Return the [x, y] coordinate for the center point of the cell that contains the specified text.  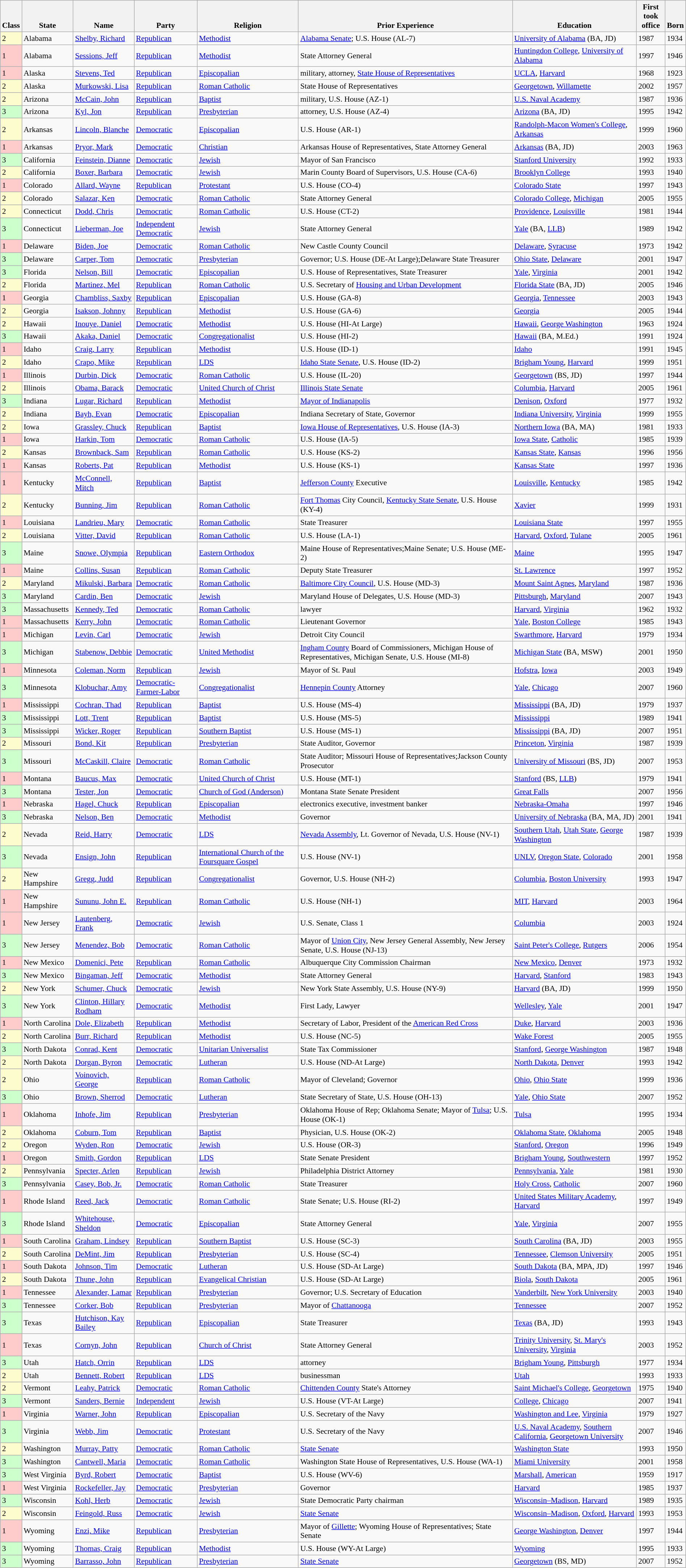
McCaskill, Claire [103, 761]
Duke, Harvard [575, 1024]
Corker, Bob [103, 1305]
Vanderbilt, New York University [575, 1293]
State Auditor, Governor [405, 743]
Louisiana State [575, 523]
Yale, Ohio State [575, 1097]
1945 [675, 349]
1923 [675, 73]
International Church of the Foursquare Gospel [248, 857]
1957 [675, 86]
Byrd, Robert [103, 1475]
Swarthmore, Harvard [575, 635]
Religion [248, 16]
Allard, Wayne [103, 186]
Huntingdon College, University of Alabama [575, 56]
Education [575, 16]
U.S. House (HI-2) [405, 336]
U.S. House (MS-1) [405, 731]
Thomas, Craig [103, 1548]
U.S. Secretary of Housing and Urban Development [405, 285]
Tulsa [575, 1115]
State [47, 16]
McCain, John [103, 99]
Democratic-Farmer-Labor [166, 687]
Bond, Kit [103, 743]
Mayor of Chattanooga [405, 1305]
Salazar, Ken [103, 199]
U.S. House (MS-5) [405, 718]
Secretary of Labor, President of the American Red Cross [405, 1024]
U.S. House (SC-4) [405, 1254]
U.S. House (MT-1) [405, 779]
Mayor of Indianapolis [405, 401]
Oklahoma House of Rep; Oklahoma Senate; Mayor of Tulsa; U.S. House (OK-1) [405, 1115]
Name [103, 16]
U.S. House (MS-4) [405, 705]
Ensign, John [103, 857]
Biden, Joe [103, 246]
businessman [405, 1376]
1983 [651, 976]
Independent Democratic [166, 229]
Harvard [575, 1488]
Class [11, 16]
Southern Utah, Utah State, George Washington [575, 835]
Great Falls [575, 792]
Georgia, Tennessee [575, 298]
Barrasso, John [103, 1561]
Mayor of San Francisco [405, 160]
College, Chicago [575, 1401]
Brigham Young, Southwestern [575, 1158]
Akaka, Daniel [103, 336]
DeMint, Jim [103, 1254]
Governor; U.S. House (DE-At Large);Delaware State Treasurer [405, 259]
Hutchison, Kay Bailey [103, 1323]
U.S. House (WY-At Large) [405, 1548]
Durbin, Dick [103, 375]
Crapo, Mike [103, 363]
Lieberman, Joe [103, 229]
electronics executive, investment banker [405, 804]
Chittenden County State's Attorney [405, 1388]
State Secretary of State, U.S. House (OH-13) [405, 1097]
U.S. House (CT-2) [405, 211]
Brigham Young, Harvard [575, 363]
Reed, Jack [103, 1201]
Maryland House of Delegates, U.S. House (MD-3) [405, 596]
Princeton, Virginia [575, 743]
Boxer, Barbara [103, 173]
U.S. House (NV-1) [405, 857]
Enzi, Mike [103, 1531]
George Washington, Denver [575, 1531]
Gregg, Judd [103, 879]
Sessions, Jeff [103, 56]
Lincoln, Blanche [103, 130]
military, U.S. House (AZ-1) [405, 99]
Arizona (BA, JD) [575, 112]
Warner, John [103, 1414]
Stanford, Oregon [575, 1145]
Clinton, Hillary Rodham [103, 1006]
Saint Michael's College, Georgetown [575, 1388]
Hatch, Orrin [103, 1363]
Lieutenant Governor [405, 622]
Physician, U.S. House (OK-2) [405, 1132]
Texas (BA, JD) [575, 1323]
Harvard (BA, JD) [575, 989]
U.S. House (VT-At Large) [405, 1401]
Columbia [575, 923]
State Auditor; Missouri House of Representatives;Jackson County Prosecutor [405, 761]
Delaware, Syracuse [575, 246]
2002 [651, 86]
Inouye, Daniel [103, 324]
Iowa House of Representatives, U.S. House (IA-3) [405, 427]
Governor; U.S. Secretary of Education [405, 1293]
attorney [405, 1363]
Brownback, Sam [103, 453]
Feinstein, Dianne [103, 160]
Schumer, Chuck [103, 989]
U.S. House (LA-1) [405, 535]
Iowa State, Catholic [575, 440]
U.S. House (SC-3) [405, 1241]
Murray, Patty [103, 1449]
U.S. House (ID-1) [405, 349]
Leahy, Patrick [103, 1388]
Tester, Jon [103, 792]
Grassley, Chuck [103, 427]
Nevada Assembly, Lt. Governor of Nevada, U.S. House (NV-1) [405, 835]
Oklahoma State, Oklahoma [575, 1132]
U.S. Naval Academy [575, 99]
New Castle County Council [405, 246]
Denison, Oxford [575, 401]
Obama, Barack [103, 388]
Voinovich, George [103, 1080]
U.S. House (GA-8) [405, 298]
Conrad, Kent [103, 1050]
Xavier [575, 505]
State House of Representatives [405, 86]
Reid, Harry [103, 835]
New York State Assembly, U.S. House (NY-9) [405, 989]
U.S. House (GA-6) [405, 311]
Deputy State Treasurer [405, 571]
South Carolina (BA, JD) [575, 1241]
Graham, Lindsey [103, 1241]
Shelby, Richard [103, 38]
Hennepin County Attorney [405, 687]
University of Alabama (BA, JD) [575, 38]
Ingham County Board of Commissioners, Michigan House of Representatives, Michigan Senate, U.S. House (MI-8) [405, 653]
MIT, Harvard [575, 901]
2006 [651, 945]
Rockefeller, Jay [103, 1488]
Philadelphia District Attorney [405, 1171]
Wisconsin–Madison, Harvard [575, 1501]
Indiana Secretary of State, Governor [405, 414]
Ohio, Ohio State [575, 1080]
Trinity University, St. Mary's University, Virginia [575, 1345]
Bingaman, Jeff [103, 976]
State Tax Commissioner [405, 1050]
St. Lawrence [575, 571]
Tennessee, Clemson University [575, 1254]
military, attorney, State House of Representatives [405, 73]
Montana State Senate President [405, 792]
United Methodist [248, 653]
Brooklyn College [575, 173]
Church of Christ [248, 1345]
Arkansas House of Representatives, State Attorney General [405, 147]
Murkowski, Lisa [103, 86]
State Senate President [405, 1158]
Mayor of St. Paul [405, 670]
attorney, U.S. House (AZ-4) [405, 112]
Mount Saint Agnes, Maryland [575, 584]
Nelson, Bill [103, 272]
1968 [651, 73]
Kansas State [575, 466]
U.S. House (IL-20) [405, 375]
Martinez, Mel [103, 285]
Yale, Boston College [575, 622]
1959 [651, 1475]
UNLV, Oregon State, Colorado [575, 857]
Nelson, Ben [103, 817]
1917 [675, 1475]
Kohl, Herb [103, 1501]
1930 [675, 1171]
Columbia, Boston University [575, 879]
Georgetown, Willamette [575, 86]
Roberts, Pat [103, 466]
U.S. House (AR-1) [405, 130]
Baucus, Max [103, 779]
Washington and Lee, Virginia [575, 1414]
Biola, South Dakota [575, 1280]
Stanford, George Washington [575, 1050]
Brown, Sherrod [103, 1097]
Whitehouse, Sheldon [103, 1224]
1954 [675, 945]
Thune, John [103, 1280]
Evangelical Christian [248, 1280]
Georgetown (BS, JD) [575, 375]
Hagel, Chuck [103, 804]
United States Military Academy, Harvard [575, 1201]
Lott, Trent [103, 718]
North Dakota, Denver [575, 1062]
Independent [166, 1401]
Sanders, Bernie [103, 1401]
Idaho State Senate, U.S. House (ID-2) [405, 363]
Bennett, Robert [103, 1376]
Dole, Elizabeth [103, 1024]
Klobuchar, Amy [103, 687]
Specter, Arlen [103, 1171]
U.S. House (CO-4) [405, 186]
Burr, Richard [103, 1037]
U.S. House (WV-6) [405, 1475]
Mikulski, Barbara [103, 584]
1927 [675, 1414]
South Dakota (BA, MPA, JD) [575, 1267]
U.S. House (IA-5) [405, 440]
Alabama Senate; U.S. House (AL-7) [405, 38]
Stanford University [575, 160]
McConnell, Mitch [103, 483]
Johnson, Tim [103, 1267]
Miami University [575, 1462]
Arkansas (BA, JD) [575, 147]
Yale (BA, LLB) [575, 229]
Yale, Chicago [575, 687]
Casey, Bob, Jr. [103, 1184]
Harvard, Oxford, Tulane [575, 535]
Nebraska-Omaha [575, 804]
Wake Forest [575, 1037]
Kennedy, Ted [103, 609]
Coburn, Tom [103, 1132]
Saint Peter's College, Rutgers [575, 945]
Alexander, Lamar [103, 1293]
Lugar, Richard [103, 401]
Harvard, Stanford [575, 976]
Prior Experience [405, 16]
Washington State House of Representatives, U.S. House (WA-1) [405, 1462]
Georgetown (BS, MD) [575, 1561]
U.S. House (KS-1) [405, 466]
Mayor of Cleveland; Governor [405, 1080]
Illinois State Senate [405, 388]
1962 [651, 609]
Providence, Louisville [575, 211]
Inhofe, Jim [103, 1115]
Hawaii, George Washington [575, 324]
1975 [651, 1388]
U.S. Senate, Class 1 [405, 923]
Party [166, 16]
Indiana University, Virginia [575, 414]
Lautenberg, Frank [103, 923]
Fort Thomas City Council, Kentucky State Senate, U.S. House (KY-4) [405, 505]
Carper, Tom [103, 259]
U.S. House (NH-1) [405, 901]
Florida State (BA, JD) [575, 285]
Kerry, John [103, 622]
1992 [651, 160]
Brigham Young, Pittsburgh [575, 1363]
Bunning, Jim [103, 505]
Snowe, Olympia [103, 553]
U.S. House (NC-5) [405, 1037]
New Mexico, Denver [575, 963]
State Senate; U.S. House (RI-2) [405, 1201]
Feingold, Russ [103, 1514]
Dodd, Chris [103, 211]
Harkin, Tom [103, 440]
University of Nebraska (BA, MA, JD) [575, 817]
Collins, Susan [103, 571]
Stabenow, Debbie [103, 653]
Eastern Orthodox [248, 553]
U.S. House (KS-2) [405, 453]
Harvard, Virginia [575, 609]
Wellesley, Yale [575, 1006]
Pennsylvania, Yale [575, 1171]
Marshall, American [575, 1475]
Louisville, Kentucky [575, 483]
UCLA, Harvard [575, 73]
U.S. House (HI-At Large) [405, 324]
Kansas State, Kansas [575, 453]
Levin, Carl [103, 635]
State Democratic Party chairman [405, 1501]
Landrieu, Mary [103, 523]
University of Missouri (BS, JD) [575, 761]
U.S. House (ND-At Large) [405, 1062]
Maine House of Representatives;Maine Senate; U.S. House (ME-2) [405, 553]
Chambliss, Saxby [103, 298]
1964 [675, 901]
First tookoffice [651, 16]
Mayor of Union City, New Jersey General Assembly, New Jersey Senate, U.S. House (NJ-13) [405, 945]
Colorado State [575, 186]
Detroit City Council [405, 635]
Washington State [575, 1449]
Michigan State (BA, MSW) [575, 653]
Coleman, Norm [103, 670]
1935 [675, 1501]
Kyl, Jon [103, 112]
Colorado College, Michigan [575, 199]
Ohio State, Delaware [575, 259]
U.S. Naval Academy, Southern California, Georgetown University [575, 1431]
Wicker, Roger [103, 731]
Randolph-Macon Women's College, Arkansas [575, 130]
Cornyn, John [103, 1345]
Jefferson County Executive [405, 483]
Domenici, Pete [103, 963]
Albuquerque City Commission Chairman [405, 963]
Hofstra, Iowa [575, 670]
Cochran, Thad [103, 705]
Isakson, Johnny [103, 311]
Pittsburgh, Maryland [575, 596]
Sununu, John E. [103, 901]
Vitter, David [103, 535]
First Lady, Lawyer [405, 1006]
Church of God (Anderson) [248, 792]
Menendez, Bob [103, 945]
Dorgan, Byron [103, 1062]
Cantwell, Maria [103, 1462]
Christian [248, 147]
Smith, Gordon [103, 1158]
Cardin, Ben [103, 596]
Born [675, 16]
Wyden, Ron [103, 1145]
U.S. House of Representatives, State Treasurer [405, 272]
Stevens, Ted [103, 73]
Craig, Larry [103, 349]
Marin County Board of Supervisors, U.S. House (CA-6) [405, 173]
Baltimore City Council, U.S. House (MD-3) [405, 584]
Wisconsin–Madison, Oxford, Harvard [575, 1514]
Stanford (BS, LLB) [575, 779]
Hawaii (BA, M.Ed.) [575, 336]
Bayh, Evan [103, 414]
Unitarian Universalist [248, 1050]
Northern Iowa (BA, MA) [575, 427]
Pryor, Mark [103, 147]
Webb, Jim [103, 1431]
Columbia, Harvard [575, 388]
U.S. House (OR-3) [405, 1145]
1931 [675, 505]
Governor, U.S. House (NH-2) [405, 879]
Mayor of Gillette; Wyoming House of Representatives; State Senate [405, 1531]
Holy Cross, Catholic [575, 1184]
lawyer [405, 609]
